Provide the [X, Y] coordinate of the cell's center where the given text is located.  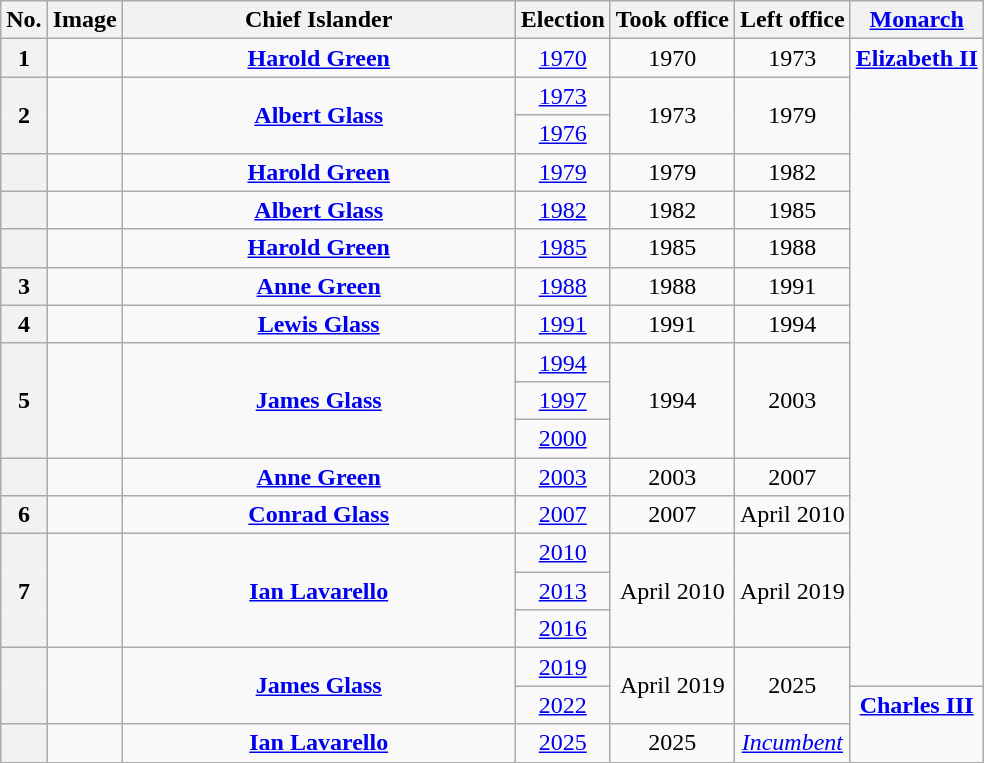
2010 [562, 553]
2019 [562, 667]
7 [24, 591]
Lewis Glass [318, 324]
Monarch [916, 20]
1 [24, 58]
Conrad Glass [318, 515]
Incumbent [792, 743]
1976 [562, 134]
4 [24, 324]
5 [24, 400]
Image [84, 20]
2013 [562, 591]
2016 [562, 629]
Charles III [916, 724]
6 [24, 515]
No. [24, 20]
2000 [562, 438]
Took office [672, 20]
3 [24, 286]
2 [24, 115]
Election [562, 20]
Left office [792, 20]
Chief Islander [318, 20]
1997 [562, 400]
Elizabeth II [916, 362]
2022 [562, 705]
